Extract the [X, Y] coordinate from the center of the cell holding the provided text.  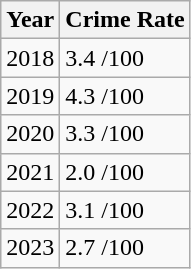
2023 [30, 248]
3.1 /100 [125, 210]
2.0 /100 [125, 172]
3.4 /100 [125, 58]
2022 [30, 210]
3.3 /100 [125, 134]
2018 [30, 58]
Crime Rate [125, 20]
2.7 /100 [125, 248]
2020 [30, 134]
2021 [30, 172]
4.3 /100 [125, 96]
Year [30, 20]
2019 [30, 96]
